Provide the (X, Y) coordinate of the cell's center where the given text is located.  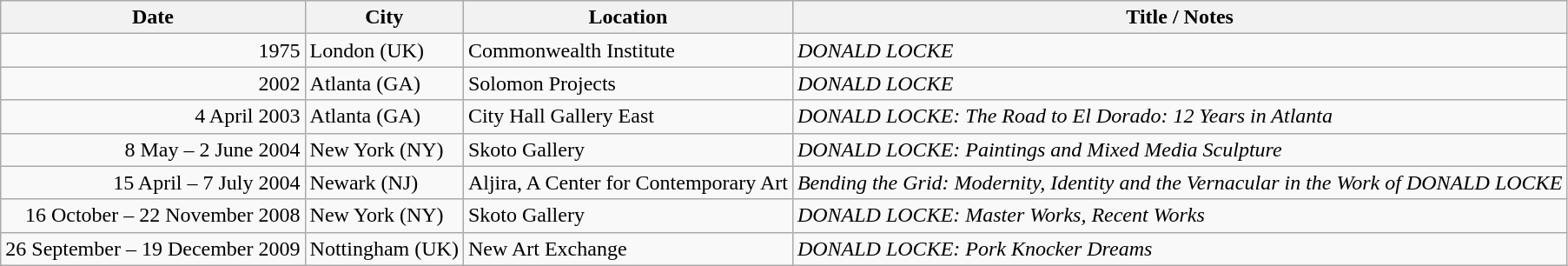
4 April 2003 (153, 116)
DONALD LOCKE: Master Works, Recent Works (1180, 216)
London (UK) (384, 50)
Commonwealth Institute (627, 50)
City (384, 17)
16 October – 22 November 2008 (153, 216)
Solomon Projects (627, 83)
Nottingham (UK) (384, 249)
Location (627, 17)
DONALD LOCKE: The Road to El Dorado: 12 Years in Atlanta (1180, 116)
DONALD LOCKE: Paintings and Mixed Media Sculpture (1180, 150)
1975 (153, 50)
New Art Exchange (627, 249)
Date (153, 17)
2002 (153, 83)
26 September – 19 December 2009 (153, 249)
Newark (NJ) (384, 183)
Aljira, A Center for Contemporary Art (627, 183)
Bending the Grid: Modernity, Identity and the Vernacular in the Work of DONALD LOCKE (1180, 183)
Title / Notes (1180, 17)
DONALD LOCKE: Pork Knocker Dreams (1180, 249)
City Hall Gallery East (627, 116)
8 May – 2 June 2004 (153, 150)
15 April – 7 July 2004 (153, 183)
